Return [x, y] of the center of cell containing provided text 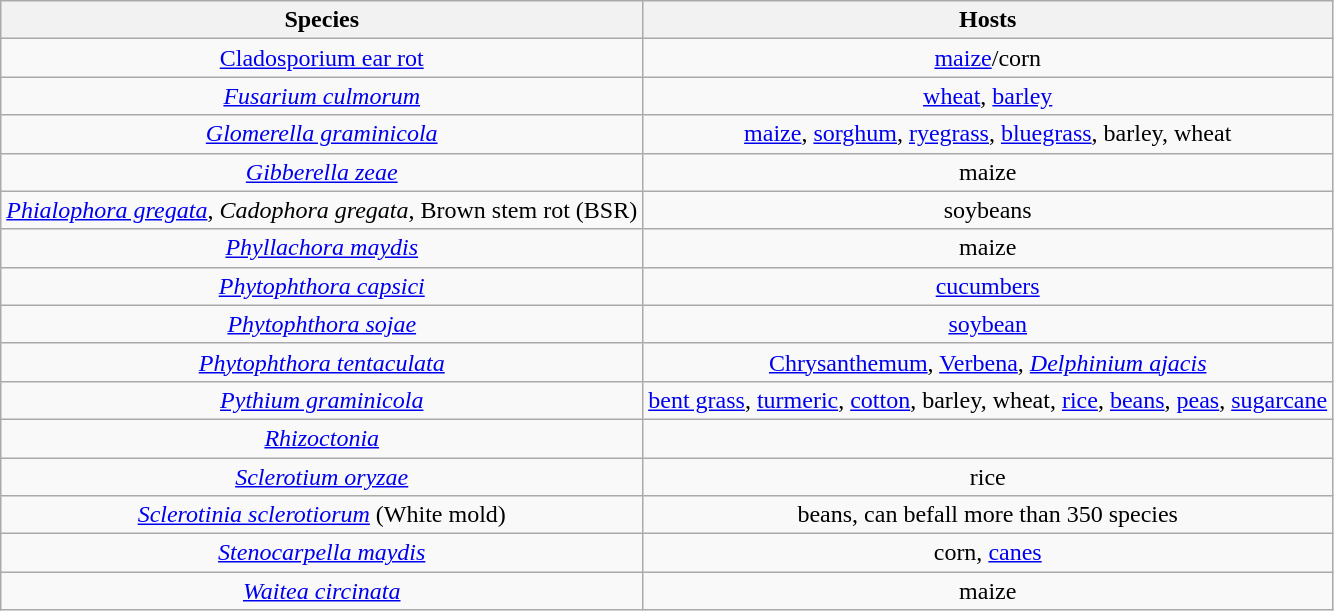
Stenocarpella maydis [322, 553]
Hosts [988, 20]
Phytophthora capsici [322, 286]
Sclerotium oryzae [322, 477]
wheat, barley [988, 96]
soybeans [988, 210]
rice [988, 477]
soybean [988, 324]
Cladosporium ear rot [322, 58]
cucumbers [988, 286]
maize, sorghum, ryegrass, bluegrass, barley, wheat [988, 134]
Rhizoctonia [322, 438]
Phytophthora tentaculata [322, 362]
Gibberella zeae [322, 172]
Waitea circinata [322, 591]
beans, can befall more than 350 species [988, 515]
Sclerotinia sclerotiorum (White mold) [322, 515]
corn, canes [988, 553]
Phialophora gregata, Cadophora gregata, Brown stem rot (BSR) [322, 210]
Phytophthora sojae [322, 324]
Phyllachora maydis [322, 248]
Chrysanthemum, Verbena, Delphinium ajacis [988, 362]
Glomerella graminicola [322, 134]
Pythium graminicola [322, 400]
Fusarium culmorum [322, 96]
bent grass, turmeric, cotton, barley, wheat, rice, beans, peas, sugarcane [988, 400]
maize/corn [988, 58]
Species [322, 20]
